Identify which cell holds the provided text, then report its [X, Y] central coordinate. 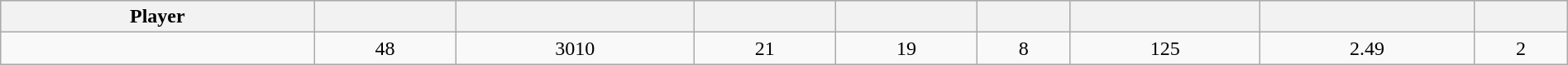
Player [157, 17]
3010 [575, 48]
2 [1522, 48]
19 [906, 48]
48 [385, 48]
125 [1165, 48]
2.49 [1368, 48]
21 [764, 48]
8 [1024, 48]
